Determine the [X, Y] coordinate at the center of the cell enclosing the given text.  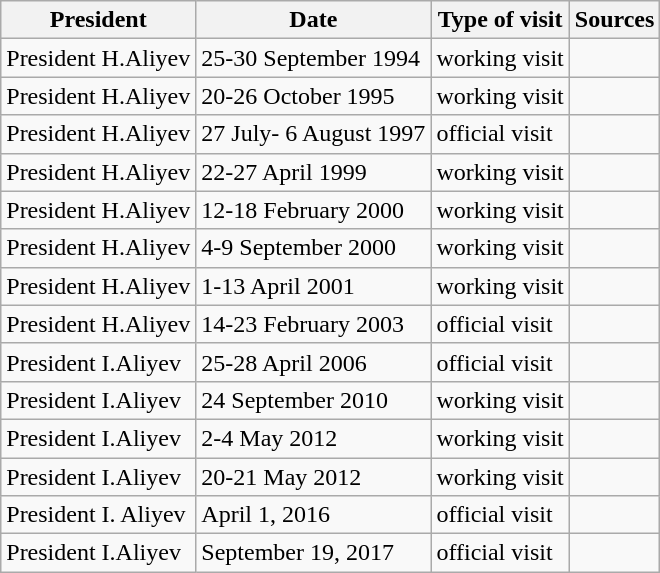
27 July- 6 August 1997 [314, 134]
12-18 February 2000 [314, 210]
Date [314, 20]
2-4 May 2012 [314, 438]
14-23 February 2003 [314, 324]
24 September 2010 [314, 400]
President I. Aliyev [98, 515]
Type of visit [500, 20]
25-30 September 1994 [314, 58]
25-28 April 2006 [314, 362]
Sources [614, 20]
20-21 May 2012 [314, 477]
President [98, 20]
April 1, 2016 [314, 515]
22-27 April 1999 [314, 172]
1-13 April 2001 [314, 286]
September 19, 2017 [314, 553]
20-26 October 1995 [314, 96]
4-9 September 2000 [314, 248]
